From the cell containing the given text, extract its center point as [X, Y] coordinate. 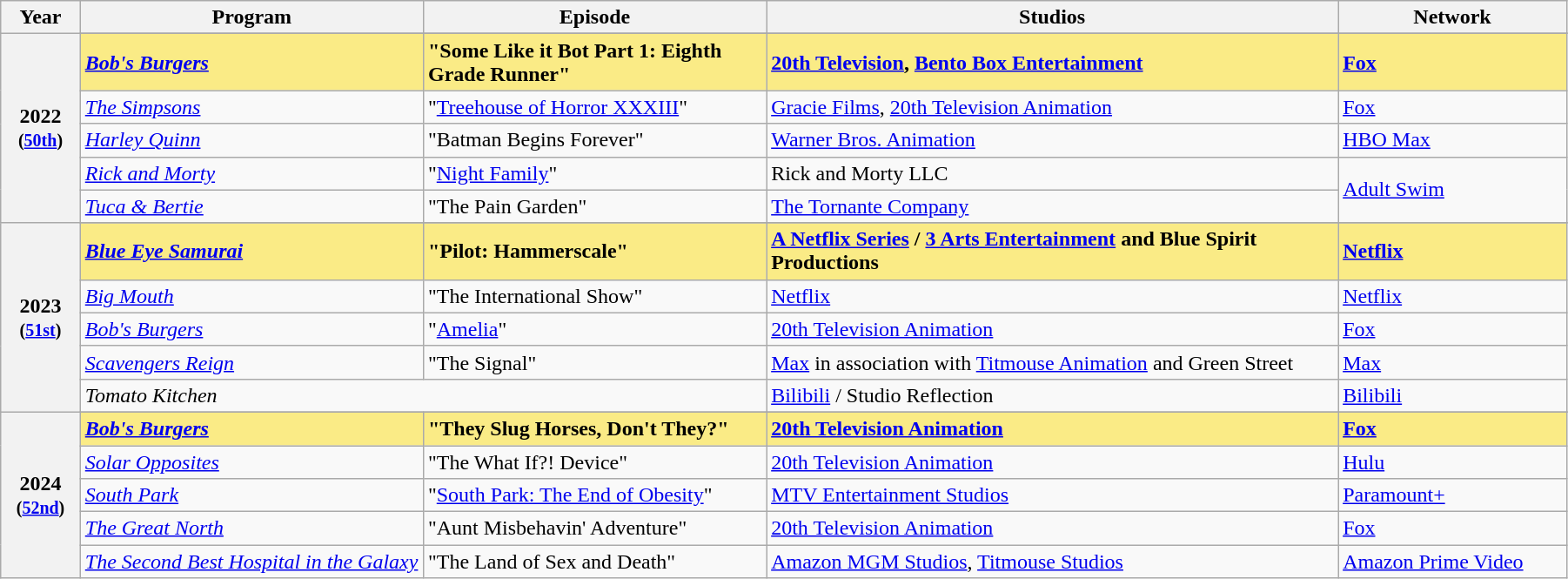
Max [1453, 362]
Year [41, 17]
"Night Family" [594, 173]
"Treehouse of Horror XXXIII" [594, 107]
"The Land of Sex and Death" [594, 562]
Big Mouth [251, 296]
Bilibili [1453, 395]
"Amelia" [594, 329]
"Batman Begins Forever" [594, 140]
Studios [1053, 17]
Tomato Kitchen [423, 395]
The Tornante Company [1053, 206]
Paramount+ [1453, 495]
"Some Like it Bot Part 1: Eighth Grade Runner" [594, 63]
The Simpsons [251, 107]
"South Park: The End of Obesity" [594, 495]
Gracie Films, 20th Television Animation [1053, 107]
Rick and Morty [251, 173]
2023 (51st) [41, 317]
Solar Opposites [251, 462]
"They Slug Horses, Don't They?" [594, 428]
Network [1453, 17]
Amazon MGM Studios, Titmouse Studios [1053, 562]
Hulu [1453, 462]
The Second Best Hospital in the Galaxy [251, 562]
Bilibili / Studio Reflection [1053, 395]
Harley Quinn [251, 140]
MTV Entertainment Studios [1053, 495]
"The International Show" [594, 296]
HBO Max [1453, 140]
Rick and Morty LLC [1053, 173]
2022 (50th) [41, 129]
Episode [594, 17]
Amazon Prime Video [1453, 562]
"The Signal" [594, 362]
Tuca & Bertie [251, 206]
Blue Eye Samurai [251, 251]
Max in association with Titmouse Animation and Green Street [1053, 362]
The Great North [251, 529]
"The Pain Garden" [594, 206]
Program [251, 17]
2024 (52nd) [41, 495]
Scavengers Reign [251, 362]
20th Television, Bento Box Entertainment [1053, 63]
"Pilot: Hammerscale" [594, 251]
South Park [251, 495]
A Netflix Series / 3 Arts Entertainment and Blue Spirit Productions [1053, 251]
Warner Bros. Animation [1053, 140]
"The What If?! Device" [594, 462]
Adult Swim [1453, 190]
"Aunt Misbehavin' Adventure" [594, 529]
